Capture the cell that displays the provided text and extract its [x, y] central coordinate. 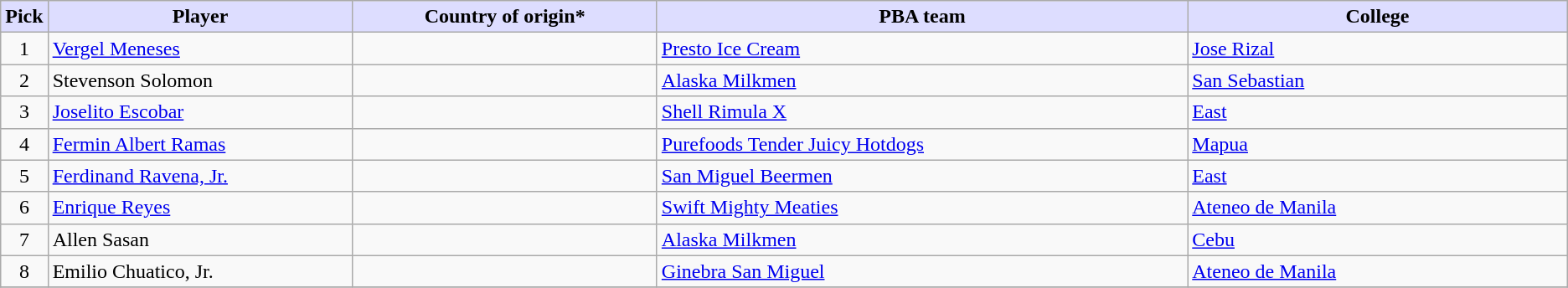
Player [200, 17]
Shell Rimula X [921, 112]
6 [24, 208]
Ginebra San Miguel [921, 271]
Enrique Reyes [200, 208]
1 [24, 49]
Pick [24, 17]
Swift Mighty Meaties [921, 208]
5 [24, 176]
Allen Sasan [200, 239]
Purefoods Tender Juicy Hotdogs [921, 144]
Jose Rizal [1377, 49]
Ferdinand Ravena, Jr. [200, 176]
Mapua [1377, 144]
Fermin Albert Ramas [200, 144]
4 [24, 144]
College [1377, 17]
Presto Ice Cream [921, 49]
7 [24, 239]
Vergel Meneses [200, 49]
PBA team [921, 17]
3 [24, 112]
Joselito Escobar [200, 112]
8 [24, 271]
2 [24, 80]
Country of origin* [504, 17]
San Sebastian [1377, 80]
San Miguel Beermen [921, 176]
Stevenson Solomon [200, 80]
Emilio Chuatico, Jr. [200, 271]
Cebu [1377, 239]
